Return the (X, Y) coordinate for the center point of the cell that contains the specified text.  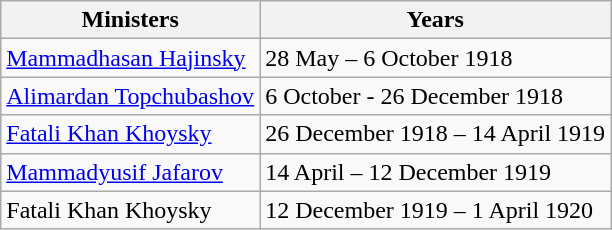
28 May – 6 October 1918 (436, 58)
Mammadhasan Hajinsky (130, 58)
Years (436, 20)
Ministers (130, 20)
Alimardan Topchubashov (130, 96)
26 December 1918 – 14 April 1919 (436, 134)
12 December 1919 – 1 April 1920 (436, 210)
14 April – 12 December 1919 (436, 172)
Mammadyusif Jafarov (130, 172)
6 October - 26 December 1918 (436, 96)
